Determine the (X, Y) coordinate at the center of the cell enclosing the given text.  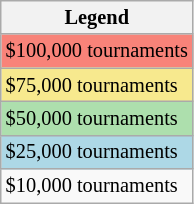
$50,000 tournaments (97, 118)
Legend (97, 17)
$75,000 tournaments (97, 85)
$10,000 tournaments (97, 186)
$25,000 tournaments (97, 152)
$100,000 tournaments (97, 51)
